Output the [X, Y] coordinate of the center of the cell containing the given text.  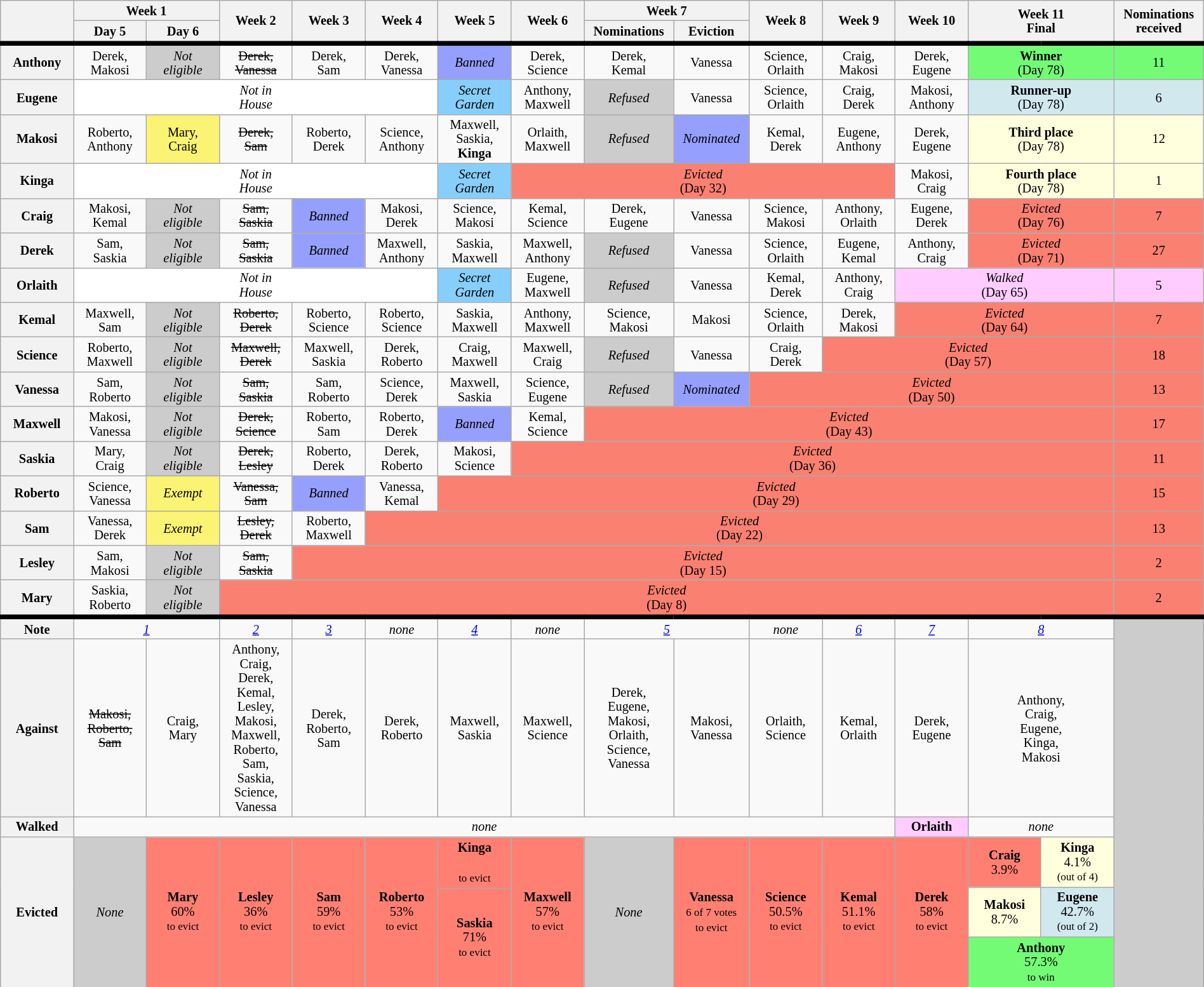
Saskia [37, 459]
Roberto [37, 493]
Runner-up(Day 78) [1041, 97]
Evicted [37, 912]
Anthony,Craig,Eugene,Kinga,Makosi [1041, 728]
Third place(Day 78) [1041, 138]
Sam [37, 528]
15 [1158, 493]
Maxwell,Saskia,Kinga [475, 138]
Derek,Roberto,Sam [329, 728]
Week 11Final [1041, 22]
Roberto53%to evict [401, 912]
18 [1158, 354]
Makosi,Derek [401, 216]
Maxwell,Science [547, 728]
Evicted(Day 8) [667, 598]
Week 9 [859, 22]
Science,Eugene [547, 389]
Maxwell57%to evict [547, 912]
Week 5 [475, 22]
Walked [37, 826]
Mary [37, 598]
Evicted(Day 36) [813, 459]
Evicted(Day 22) [739, 528]
Maxwell,Sam [110, 320]
Science [37, 354]
Eugene,Anthony [859, 138]
Evicted(Day 57) [968, 354]
Note [37, 628]
Derek,Kemal [629, 62]
Sam59%to evict [329, 912]
Week 4 [401, 22]
Day 5 [110, 32]
Derek [37, 250]
Kingato evict [475, 863]
Lesley,Derek [255, 528]
Derek,Eugene,Makosi,Orlaith,Science,Vanessa [629, 728]
Walked(Day 65) [1005, 285]
Eugene,Maxwell [547, 285]
27 [1158, 250]
Week 2 [255, 22]
Lesley36%to evict [255, 912]
Week 6 [547, 22]
Makosi,Craig [932, 180]
Derek58%to evict [932, 912]
Evicted(Day 43) [850, 424]
Evicted(Day 32) [704, 180]
Lesley [37, 563]
Vanessa,Sam [255, 493]
Against [37, 728]
Makosi,Anthony [932, 97]
Fourth place(Day 78) [1041, 180]
Evicted(Day 50) [932, 389]
4 [475, 628]
Vanessa,Derek [110, 528]
Craig3.9% [1005, 863]
Kemal51.1%to evict [859, 912]
Evicted(Day 76) [1041, 216]
Orlaith,Science [786, 728]
Roberto,Anthony [110, 138]
Roberto,Sam [329, 424]
Orlaith,Maxwell [547, 138]
Craig,Mary [183, 728]
17 [1158, 424]
Craig,Makosi [859, 62]
Craig [37, 216]
Saskia71%to evict [475, 937]
Vanessa,Kemal [401, 493]
Sam,Makosi [110, 563]
Week 8 [786, 22]
Eugene,Kemal [859, 250]
Evicted (Day 64) [1005, 320]
Maxwell,Derek [255, 354]
Makosi,Kemal [110, 216]
3 [329, 628]
Kinga4.1%(out of 4) [1077, 863]
Eugene42.7%(out of 2) [1077, 912]
Anthony,Orlaith [859, 216]
Makosi8.7% [1005, 912]
Week 3 [329, 22]
Week 7 [667, 10]
Anthony,Craig,Derek,Kemal,Lesley,Makosi,Maxwell,Roberto,Sam,Saskia,Science,Vanessa [255, 728]
Makosi,Roberto,Sam [110, 728]
8 [1041, 628]
Winner(Day 78) [1041, 62]
Maxwell,Craig [547, 354]
Saskia,Roberto [110, 598]
Nominations [629, 32]
Maxwell [37, 424]
Kinga [37, 180]
Science,Derek [401, 389]
Evicted(Day 71) [1041, 250]
Evicted(Day 29) [776, 493]
Week 10 [932, 22]
12 [1158, 138]
Kemal,Orlaith [859, 728]
Vanessa6 of 7 votesto evict [711, 912]
Science50.5%to evict [786, 912]
Derek,Lesley [255, 459]
Mary60%to evict [183, 912]
Week 1 [147, 10]
Day 6 [183, 32]
Anthony57.3%to win [1041, 962]
Science,Anthony [401, 138]
Craig,Maxwell [475, 354]
Anthony [37, 62]
Science,Vanessa [110, 493]
Evicted(Day 15) [703, 563]
Nominations received [1158, 22]
Kemal [37, 320]
Eugene [37, 97]
Eviction [711, 32]
Makosi,Science [475, 459]
Eugene,Derek [932, 216]
